Detect which cell encompasses the target text, then output its [X, Y] center coordinate. 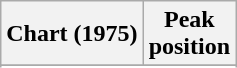
Peakposition [189, 34]
Chart (1975) [72, 34]
